Pinpoint the cell where the given text exists, returning its (X, Y) midpoint coordinate. 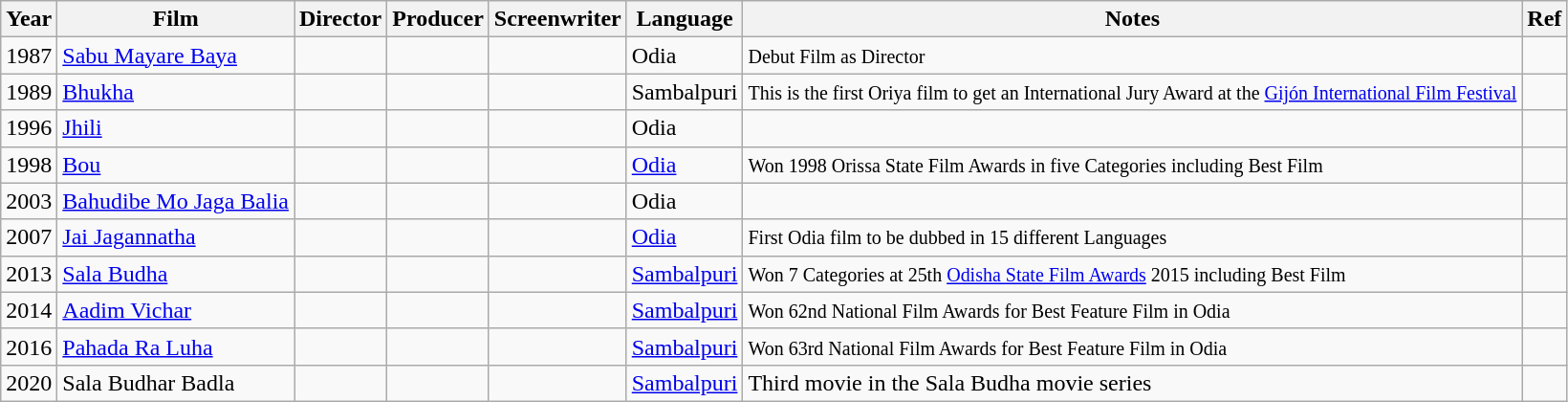
Year (29, 19)
2020 (29, 383)
Won 7 Categories at 25th Odisha State Film Awards 2015 including Best Film (1132, 274)
Bou (176, 165)
Sala Budhar Badla (176, 383)
Notes (1132, 19)
First Odia film to be dubbed in 15 different Languages (1132, 237)
2014 (29, 310)
Won 62nd National Film Awards for Best Feature Film in Odia (1132, 310)
Bahudibe Mo Jaga Balia (176, 201)
1998 (29, 165)
This is the first Oriya film to get an International Jury Award at the Gijón International Film Festival (1132, 92)
Language (685, 19)
Sala Budha (176, 274)
1989 (29, 92)
Pahada Ra Luha (176, 346)
Ref (1545, 19)
Bhukha (176, 92)
Producer (438, 19)
Screenwriter (557, 19)
Director (340, 19)
Third movie in the Sala Budha movie series (1132, 383)
Won 1998 Orissa State Film Awards in five Categories including Best Film (1132, 165)
1987 (29, 56)
Film (176, 19)
2007 (29, 237)
Jai Jagannatha (176, 237)
Debut Film as Director (1132, 56)
Aadim Vichar (176, 310)
Jhili (176, 128)
Won 63rd National Film Awards for Best Feature Film in Odia (1132, 346)
2013 (29, 274)
2003 (29, 201)
2016 (29, 346)
1996 (29, 128)
Sabu Mayare Baya (176, 56)
